Pinpoint the cell where the given text exists, returning its [x, y] midpoint coordinate. 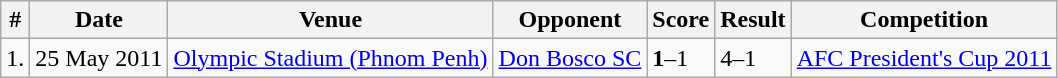
Venue [330, 20]
# [16, 20]
4–1 [753, 58]
AFC President's Cup 2011 [924, 58]
1–1 [681, 58]
Opponent [570, 20]
Competition [924, 20]
25 May 2011 [99, 58]
Don Bosco SC [570, 58]
Olympic Stadium (Phnom Penh) [330, 58]
Result [753, 20]
1. [16, 58]
Score [681, 20]
Date [99, 20]
